Capture the cell that displays the provided text and extract its [X, Y] central coordinate. 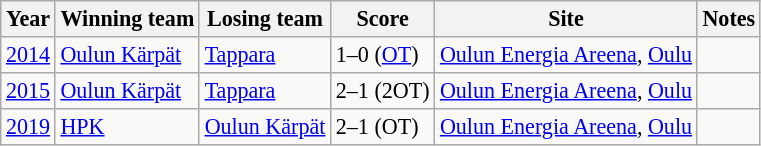
1–0 (OT) [383, 54]
HPK [127, 126]
Losing team [264, 18]
2019 [28, 126]
Year [28, 18]
2014 [28, 54]
2–1 (2OT) [383, 90]
Notes [728, 18]
Winning team [127, 18]
2–1 (OT) [383, 126]
Score [383, 18]
2015 [28, 90]
Site [566, 18]
